Provide the [X, Y] coordinate of the cell's center where the given text is located.  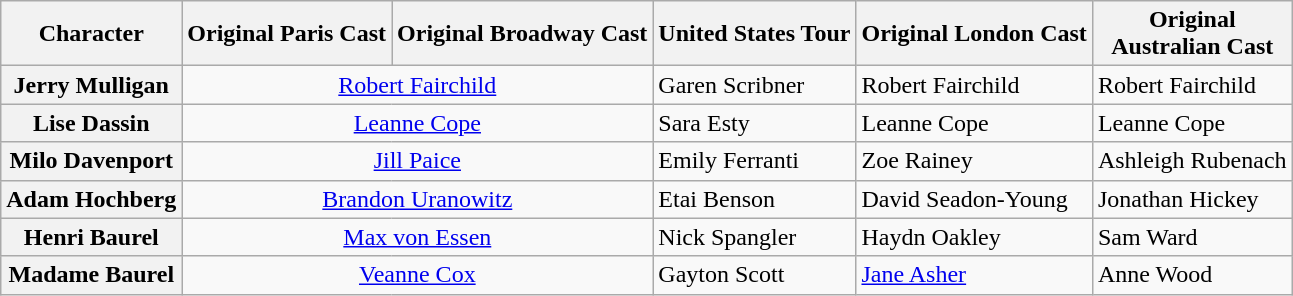
Gayton Scott [754, 275]
Original Paris Cast [287, 34]
Sara Esty [754, 123]
Lise Dassin [92, 123]
Emily Ferranti [754, 161]
Madame Baurel [92, 275]
Jane Asher [974, 275]
OriginalAustralian Cast [1192, 34]
Nick Spangler [754, 237]
Original Broadway Cast [522, 34]
Anne Wood [1192, 275]
Jerry Mulligan [92, 85]
Jonathan Hickey [1192, 199]
United States Tour [754, 34]
Brandon Uranowitz [418, 199]
Etai Benson [754, 199]
Jill Paice [418, 161]
Adam Hochberg [92, 199]
David Seadon-Young [974, 199]
Ashleigh Rubenach [1192, 161]
Character [92, 34]
Garen Scribner [754, 85]
Zoe Rainey [974, 161]
Sam Ward [1192, 237]
Original London Cast [974, 34]
Max von Essen [418, 237]
Veanne Cox [418, 275]
Haydn Oakley [974, 237]
Henri Baurel [92, 237]
Milo Davenport [92, 161]
